Find where the given text appears and provide that cell's center as [x, y] coordinate. 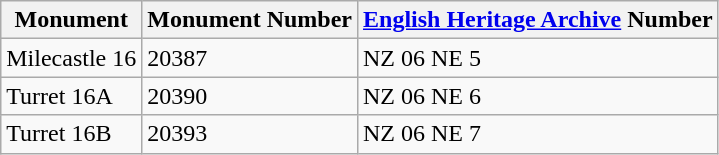
Turret 16A [72, 96]
NZ 06 NE 6 [538, 96]
Milecastle 16 [72, 58]
NZ 06 NE 5 [538, 58]
Monument Number [250, 20]
20390 [250, 96]
20387 [250, 58]
English Heritage Archive Number [538, 20]
NZ 06 NE 7 [538, 134]
Monument [72, 20]
20393 [250, 134]
Turret 16B [72, 134]
